For the text-containing cell, return its midpoint in [x, y] coordinate format. 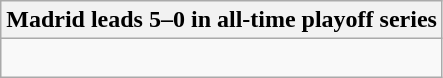
Madrid leads 5–0 in all-time playoff series [222, 20]
